Search for the cell housing the specified text and yield its (X, Y) center coordinate. 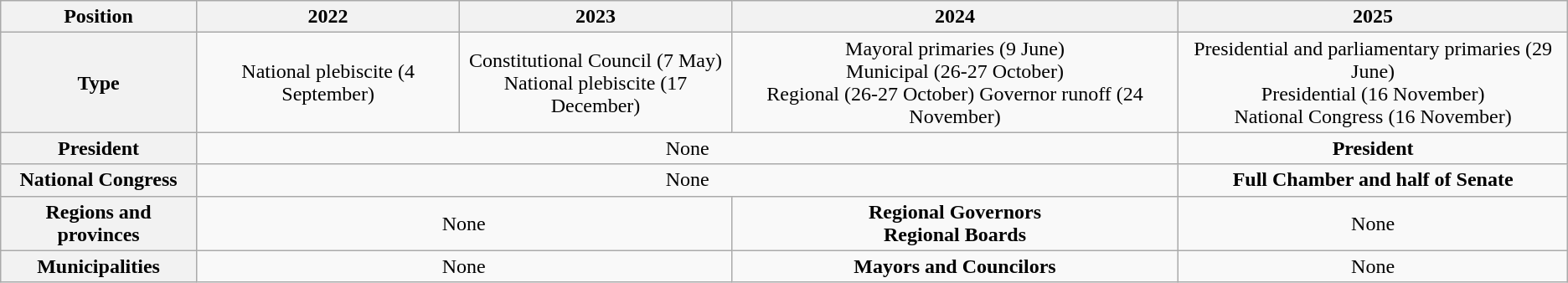
Constitutional Council (7 May)National plebiscite (17 December) (596, 82)
2025 (1373, 17)
National plebiscite (4 September) (328, 82)
Municipalities (99, 266)
Mayors and Councilors (955, 266)
Regions and provinces (99, 223)
2023 (596, 17)
Full Chamber and half of Senate (1373, 180)
2022 (328, 17)
2024 (955, 17)
Position (99, 17)
Presidential and parliamentary primaries (29 June)Presidential (16 November)National Congress (16 November) (1373, 82)
Type (99, 82)
National Congress (99, 180)
Mayoral primaries (9 June)Municipal (26-27 October)Regional (26-27 October) Governor runoff (24 November) (955, 82)
Regional GovernorsRegional Boards (955, 223)
